Identify which cell holds the provided text, then report its [x, y] central coordinate. 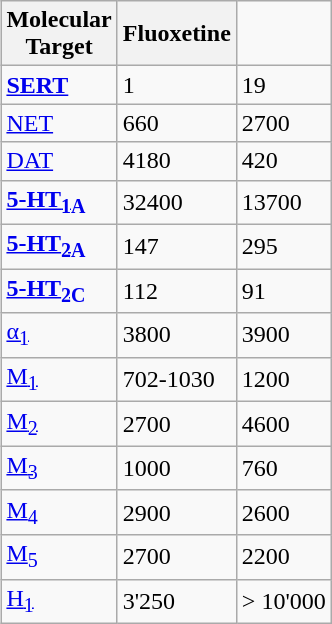
1200 [284, 379]
112 [176, 291]
13700 [284, 202]
660 [176, 123]
4600 [284, 424]
1 [176, 85]
M1 [59, 379]
M2 [59, 424]
> 10'000 [284, 601]
91 [284, 291]
2200 [284, 557]
32400 [176, 202]
3'250 [176, 601]
DAT [59, 161]
α1 [59, 335]
147 [176, 246]
3800 [176, 335]
295 [284, 246]
NET [59, 123]
5-HT2A [59, 246]
760 [284, 468]
M4 [59, 512]
2600 [284, 512]
5-HT2C [59, 291]
MolecularTarget [59, 34]
M3 [59, 468]
2900 [176, 512]
420 [284, 161]
19 [284, 85]
Fluoxetine [176, 34]
5-HT1A [59, 202]
1000 [176, 468]
702-1030 [176, 379]
4180 [176, 161]
H1 [59, 601]
M5 [59, 557]
SERT [59, 85]
3900 [284, 335]
